Detect which cell encompasses the target text, then output its (X, Y) center coordinate. 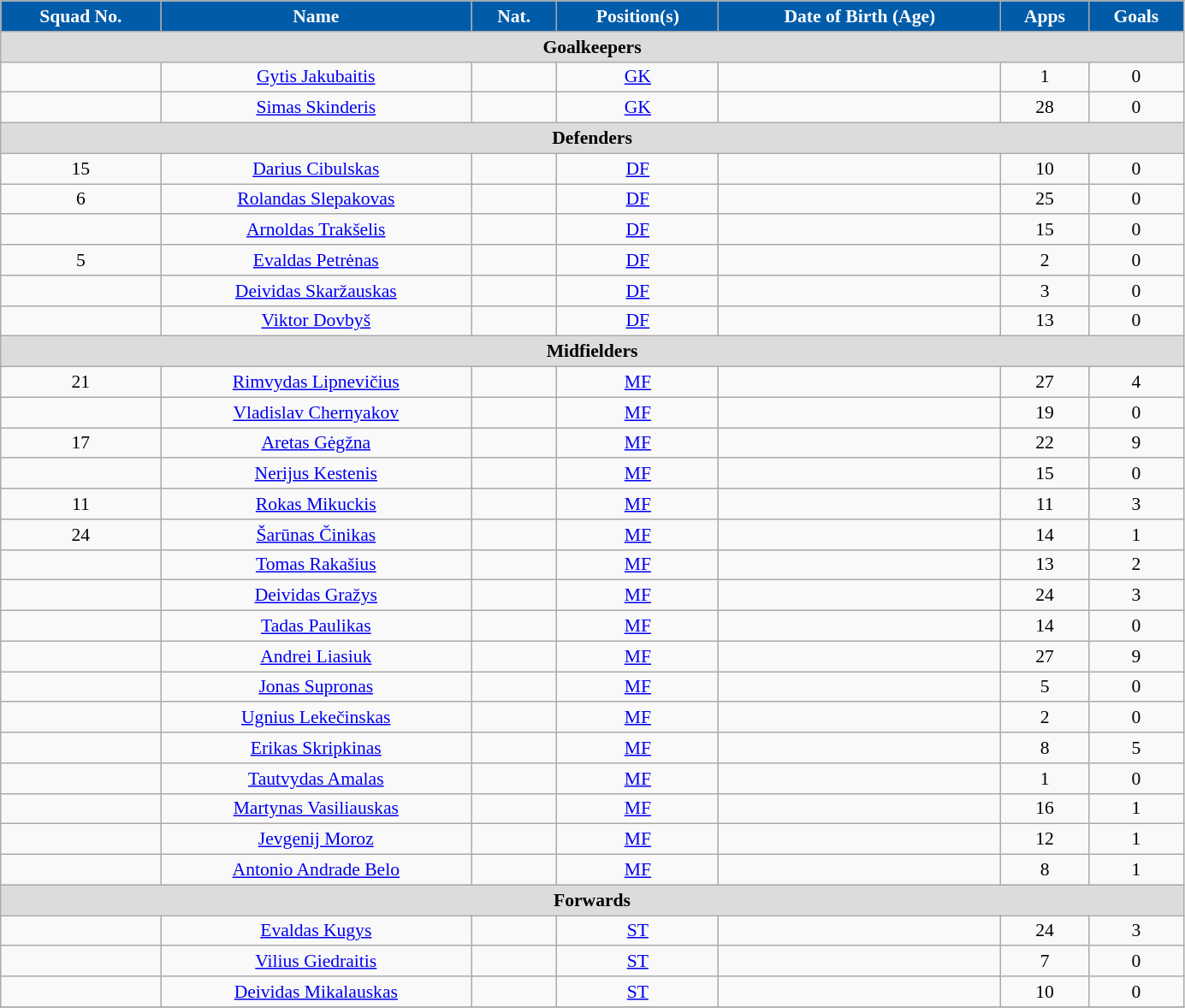
Tadas Paulikas (317, 626)
Vilius Giedraitis (317, 962)
Gytis Jakubaitis (317, 77)
Aretas Gėgžna (317, 443)
25 (1046, 199)
Darius Cibulskas (317, 169)
Squad No. (80, 16)
Defenders (592, 139)
Forwards (592, 900)
Goals (1136, 16)
Tomas Rakašius (317, 565)
Viktor Dovbyš (317, 321)
Jevgenij Moroz (317, 839)
Rimvydas Lipnevičius (317, 382)
Nat. (514, 16)
Vladislav Chernyakov (317, 412)
4 (1136, 382)
Šarūnas Činikas (317, 535)
Andrei Liasiuk (317, 656)
6 (80, 199)
Date of Birth (Age) (860, 16)
Nerijus Kestenis (317, 474)
Deividas Skaržauskas (317, 291)
Goalkeepers (592, 47)
Rokas Mikuckis (317, 504)
16 (1046, 809)
Deividas Mikalauskas (317, 992)
Ugnius Lekečinskas (317, 718)
21 (80, 382)
12 (1046, 839)
Midfielders (592, 352)
Arnoldas Trakšelis (317, 230)
Simas Skinderis (317, 108)
Deividas Gražys (317, 596)
Position(s) (638, 16)
Tautvydas Amalas (317, 779)
22 (1046, 443)
Apps (1046, 16)
7 (1046, 962)
Jonas Supronas (317, 687)
Martynas Vasiliauskas (317, 809)
17 (80, 443)
19 (1046, 412)
Erikas Skripkinas (317, 748)
28 (1046, 108)
Name (317, 16)
Rolandas Slepakovas (317, 199)
Evaldas Kugys (317, 931)
Antonio Andrade Belo (317, 870)
Evaldas Petrėnas (317, 260)
